Pinpoint the cell where the given text exists, returning its [x, y] midpoint coordinate. 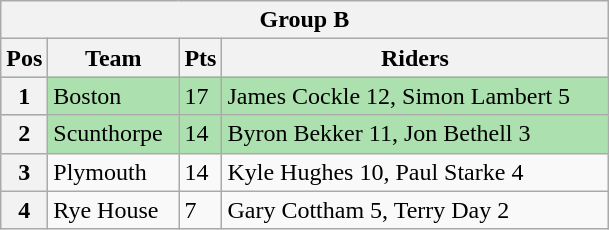
Pos [24, 58]
Pts [200, 58]
7 [200, 210]
James Cockle 12, Simon Lambert 5 [415, 96]
Rye House [114, 210]
Gary Cottham 5, Terry Day 2 [415, 210]
Kyle Hughes 10, Paul Starke 4 [415, 172]
Boston [114, 96]
Scunthorpe [114, 134]
3 [24, 172]
Team [114, 58]
2 [24, 134]
17 [200, 96]
Byron Bekker 11, Jon Bethell 3 [415, 134]
1 [24, 96]
Plymouth [114, 172]
4 [24, 210]
Group B [304, 20]
Riders [415, 58]
